Search for the cell housing the specified text and yield its [X, Y] center coordinate. 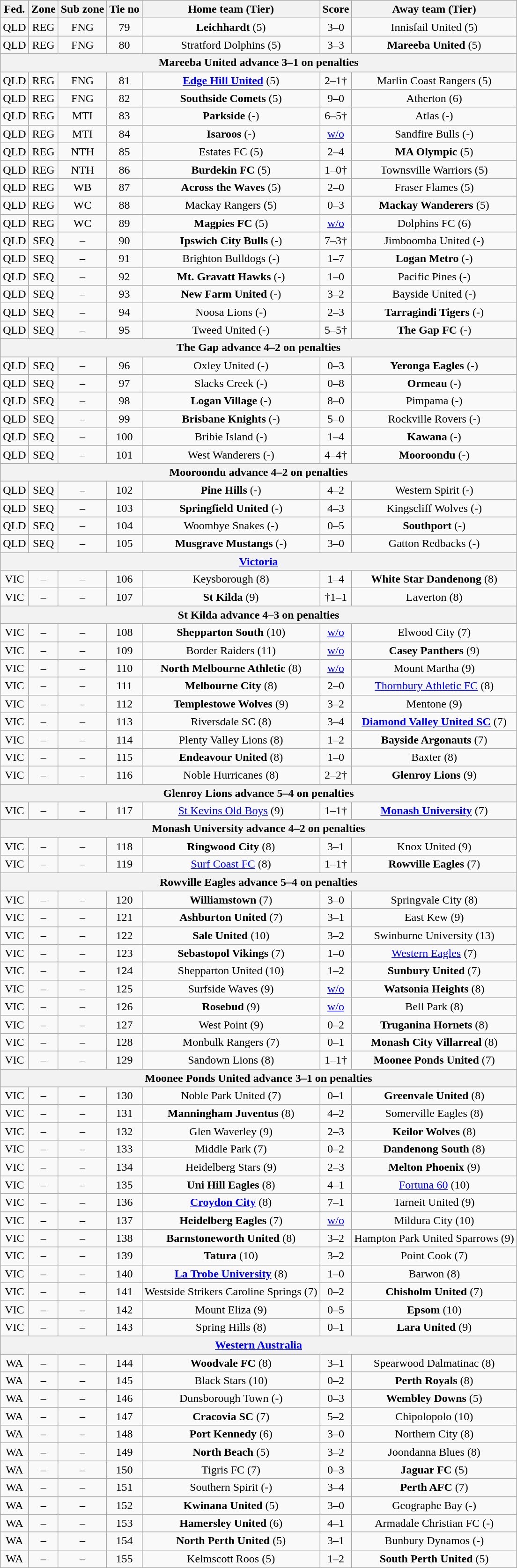
Middle Park (7) [231, 1149]
125 [125, 989]
3–3 [336, 45]
Monash University advance 4–2 on penalties [258, 829]
129 [125, 1060]
154 [125, 1541]
5–0 [336, 419]
Pimpama (-) [434, 401]
Bribie Island (-) [231, 437]
Noble Hurricanes (8) [231, 775]
Glenroy Lions (9) [434, 775]
Innisfail United (5) [434, 27]
1–0† [336, 169]
Rosebud (9) [231, 1006]
Noble Park United (7) [231, 1096]
Rowville Eagles (7) [434, 864]
Williamstown (7) [231, 900]
Tarneit United (9) [434, 1203]
143 [125, 1327]
140 [125, 1274]
Logan Metro (-) [434, 259]
Melbourne City (8) [231, 686]
North Beach (5) [231, 1452]
North Perth United (5) [231, 1541]
Jimboomba United (-) [434, 241]
152 [125, 1505]
Hampton Park United Sparrows (9) [434, 1238]
Pine Hills (-) [231, 490]
84 [125, 134]
155 [125, 1559]
Rockville Rovers (-) [434, 419]
Surf Coast FC (8) [231, 864]
Mackay Wanderers (5) [434, 205]
Point Cook (7) [434, 1256]
Parkside (-) [231, 116]
Barwon (8) [434, 1274]
Templestowe Wolves (9) [231, 704]
145 [125, 1381]
149 [125, 1452]
Perth Royals (8) [434, 1381]
135 [125, 1185]
Burdekin FC (5) [231, 169]
Musgrave Mustangs (-) [231, 544]
112 [125, 704]
Score [336, 9]
92 [125, 277]
Elwood City (7) [434, 633]
Sunbury United (7) [434, 971]
Monash City Villarreal (8) [434, 1042]
Diamond Valley United SC (7) [434, 722]
7–3† [336, 241]
West Point (9) [231, 1024]
Fed. [15, 9]
Tie no [125, 9]
Westside Strikers Caroline Springs (7) [231, 1291]
103 [125, 508]
1–7 [336, 259]
Woodvale FC (8) [231, 1363]
St Kilda advance 4–3 on penalties [258, 615]
Rowville Eagles advance 5–4 on penalties [258, 882]
Kwinana United (5) [231, 1505]
Knox United (9) [434, 846]
Marlin Coast Rangers (5) [434, 80]
Bell Park (8) [434, 1006]
8–0 [336, 401]
101 [125, 454]
Southport (-) [434, 526]
Tweed United (-) [231, 330]
Mentone (9) [434, 704]
Estates FC (5) [231, 152]
Tatura (10) [231, 1256]
131 [125, 1114]
White Star Dandenong (8) [434, 579]
Slacks Creek (-) [231, 383]
142 [125, 1309]
79 [125, 27]
Jaguar FC (5) [434, 1470]
St Kilda (9) [231, 597]
148 [125, 1434]
Lara United (9) [434, 1327]
122 [125, 935]
Geographe Bay (-) [434, 1505]
Croydon City (8) [231, 1203]
2–2† [336, 775]
Casey Panthers (9) [434, 650]
Sandown Lions (8) [231, 1060]
144 [125, 1363]
151 [125, 1488]
127 [125, 1024]
Fortuna 60 (10) [434, 1185]
5–2 [336, 1416]
0–8 [336, 383]
147 [125, 1416]
85 [125, 152]
136 [125, 1203]
106 [125, 579]
91 [125, 259]
2–1† [336, 80]
Mooroondu (-) [434, 454]
North Melbourne Athletic (8) [231, 668]
153 [125, 1523]
St Kevins Old Boys (9) [231, 811]
Ringwood City (8) [231, 846]
4–4† [336, 454]
Heidelberg Stars (9) [231, 1167]
Border Raiders (11) [231, 650]
Western Eagles (7) [434, 953]
†1–1 [336, 597]
MA Olympic (5) [434, 152]
Western Spirit (-) [434, 490]
Moonee Ponds United advance 3–1 on penalties [258, 1078]
89 [125, 223]
Monash University (7) [434, 811]
Thornbury Athletic FC (8) [434, 686]
Kelmscott Roos (5) [231, 1559]
Dandenong South (8) [434, 1149]
East Kew (9) [434, 918]
Glenroy Lions advance 5–4 on penalties [258, 793]
Truganina Hornets (8) [434, 1024]
Heidelberg Eagles (7) [231, 1220]
Perth AFC (7) [434, 1488]
Port Kennedy (6) [231, 1434]
Southside Comets (5) [231, 98]
Fraser Flames (5) [434, 187]
128 [125, 1042]
150 [125, 1470]
Kingscliff Wolves (-) [434, 508]
119 [125, 864]
86 [125, 169]
Logan Village (-) [231, 401]
Kawana (-) [434, 437]
Greenvale United (8) [434, 1096]
The Gap advance 4–2 on penalties [258, 348]
South Perth United (5) [434, 1559]
115 [125, 757]
Mt. Gravatt Hawks (-) [231, 277]
123 [125, 953]
Noosa Lions (-) [231, 312]
114 [125, 739]
Bayside United (-) [434, 294]
82 [125, 98]
Atherton (6) [434, 98]
93 [125, 294]
Riversdale SC (8) [231, 722]
Mount Eliza (9) [231, 1309]
Monbulk Rangers (7) [231, 1042]
141 [125, 1291]
Keilor Wolves (8) [434, 1131]
Surfside Waves (9) [231, 989]
Spearwood Dalmatinac (8) [434, 1363]
133 [125, 1149]
Away team (Tier) [434, 9]
117 [125, 811]
Laverton (8) [434, 597]
Mareeba United (5) [434, 45]
80 [125, 45]
146 [125, 1399]
9–0 [336, 98]
Somerville Eagles (8) [434, 1114]
Plenty Valley Lions (8) [231, 739]
2–4 [336, 152]
113 [125, 722]
Northern City (8) [434, 1434]
137 [125, 1220]
Manningham Juventus (8) [231, 1114]
Mildura City (10) [434, 1220]
Pacific Pines (-) [434, 277]
95 [125, 330]
Uni Hill Eagles (8) [231, 1185]
Glen Waverley (9) [231, 1131]
La Trobe University (8) [231, 1274]
Keysborough (8) [231, 579]
Hamersley United (6) [231, 1523]
Atlas (-) [434, 116]
Joondanna Blues (8) [434, 1452]
Western Australia [258, 1345]
Shepparton South (10) [231, 633]
Shepparton United (10) [231, 971]
Yeronga Eagles (-) [434, 365]
139 [125, 1256]
Isaroos (-) [231, 134]
Chisholm United (7) [434, 1291]
90 [125, 241]
118 [125, 846]
Wembley Downs (5) [434, 1399]
Gatton Redbacks (-) [434, 544]
Woombye Snakes (-) [231, 526]
Sale United (10) [231, 935]
Black Stars (10) [231, 1381]
7–1 [336, 1203]
120 [125, 900]
102 [125, 490]
New Farm United (-) [231, 294]
Sebastopol Vikings (7) [231, 953]
Endeavour United (8) [231, 757]
5–5† [336, 330]
Stratford Dolphins (5) [231, 45]
107 [125, 597]
Dunsborough Town (-) [231, 1399]
Mareeba United advance 3–1 on penalties [258, 63]
4–3 [336, 508]
87 [125, 187]
Springvale City (8) [434, 900]
Southern Spirit (-) [231, 1488]
Magpies FC (5) [231, 223]
96 [125, 365]
132 [125, 1131]
Bunbury Dynamos (-) [434, 1541]
99 [125, 419]
Ormeau (-) [434, 383]
Springfield United (-) [231, 508]
Chipolopolo (10) [434, 1416]
WB [82, 187]
97 [125, 383]
West Wanderers (-) [231, 454]
Barnstoneworth United (8) [231, 1238]
Sandfire Bulls (-) [434, 134]
Brisbane Knights (-) [231, 419]
94 [125, 312]
81 [125, 80]
Epsom (10) [434, 1309]
Armadale Christian FC (-) [434, 1523]
Tigris FC (7) [231, 1470]
121 [125, 918]
130 [125, 1096]
Ashburton United (7) [231, 918]
Spring Hills (8) [231, 1327]
Bayside Argonauts (7) [434, 739]
Tarragindi Tigers (-) [434, 312]
Across the Waves (5) [231, 187]
Mooroondu advance 4–2 on penalties [258, 472]
108 [125, 633]
Mount Martha (9) [434, 668]
Edge Hill United (5) [231, 80]
Cracovia SC (7) [231, 1416]
Sub zone [82, 9]
98 [125, 401]
Zone [43, 9]
Dolphins FC (6) [434, 223]
109 [125, 650]
124 [125, 971]
134 [125, 1167]
Leichhardt (5) [231, 27]
111 [125, 686]
138 [125, 1238]
110 [125, 668]
Melton Phoenix (9) [434, 1167]
Victoria [258, 562]
104 [125, 526]
6–5† [336, 116]
Mackay Rangers (5) [231, 205]
Watsonia Heights (8) [434, 989]
Baxter (8) [434, 757]
Brighton Bulldogs (-) [231, 259]
88 [125, 205]
The Gap FC (-) [434, 330]
Moonee Ponds United (7) [434, 1060]
126 [125, 1006]
100 [125, 437]
Swinburne University (13) [434, 935]
83 [125, 116]
Home team (Tier) [231, 9]
Ipswich City Bulls (-) [231, 241]
105 [125, 544]
Townsville Warriors (5) [434, 169]
Oxley United (-) [231, 365]
116 [125, 775]
